Return the [X, Y] coordinate for the center point of the cell that contains the specified text.  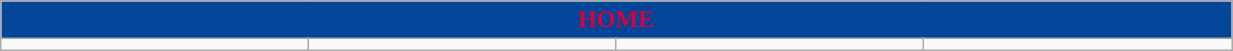
HOME [616, 20]
